Capture the cell that displays the provided text and extract its [x, y] central coordinate. 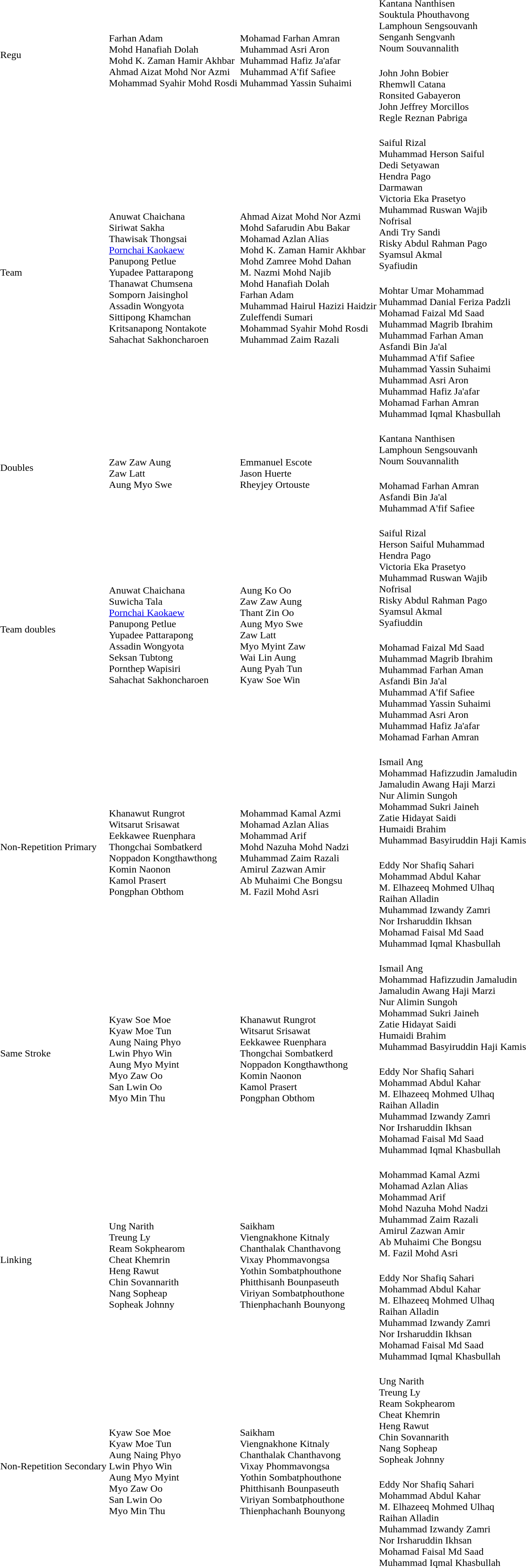
Ung NarithTreung LyReam SokphearomCheat KhemrinHeng RawutChin SovannarithNang SopheapSopheak Johnny [173, 1260]
Zaw Zaw AungZaw LattAung Myo Swe [173, 468]
Kyaw Soe MoeKyaw Moe TunAung Naing PhyoLwin Phyo WinAung Myo MyintMyo Zaw OoSan Lwin OoMyo Min Thu [173, 1054]
Emmanuel EscoteJason HuerteRheyjey Ortouste [308, 468]
Anuwat ChaichanaSuwicha TalaPornchai KaokaewPanupong PetlueYupadee PattarapongAssadin WongyotaSeksan TubtongPornthep WapisiriSahachat Sakhoncharoen [173, 629]
Aung Ko OoZaw Zaw AungThant Zin OoAung Myo SweZaw LattMyo Myint ZawWai Lin AungAung Pyah TunKyaw Soe Win [308, 629]
